For the text-containing cell, return its midpoint in [x, y] coordinate format. 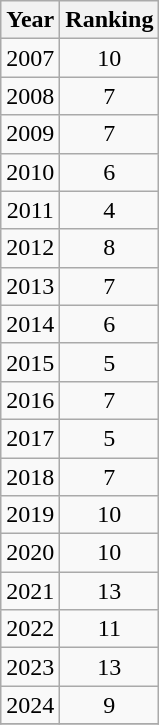
2017 [30, 438]
2007 [30, 58]
2021 [30, 591]
Ranking [110, 20]
2012 [30, 248]
2023 [30, 667]
8 [110, 248]
2014 [30, 324]
2024 [30, 705]
4 [110, 210]
2009 [30, 134]
2022 [30, 629]
2018 [30, 477]
2010 [30, 172]
2020 [30, 553]
9 [110, 705]
2011 [30, 210]
Year [30, 20]
2019 [30, 515]
2015 [30, 362]
2008 [30, 96]
2016 [30, 400]
2013 [30, 286]
11 [110, 629]
